Pinpoint the cell where the given text exists, returning its (x, y) midpoint coordinate. 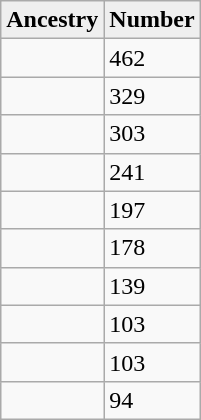
462 (152, 58)
178 (152, 248)
303 (152, 134)
Ancestry (52, 20)
Number (152, 20)
139 (152, 286)
197 (152, 210)
241 (152, 172)
94 (152, 400)
329 (152, 96)
